From the cell containing the given text, extract its center point as [x, y] coordinate. 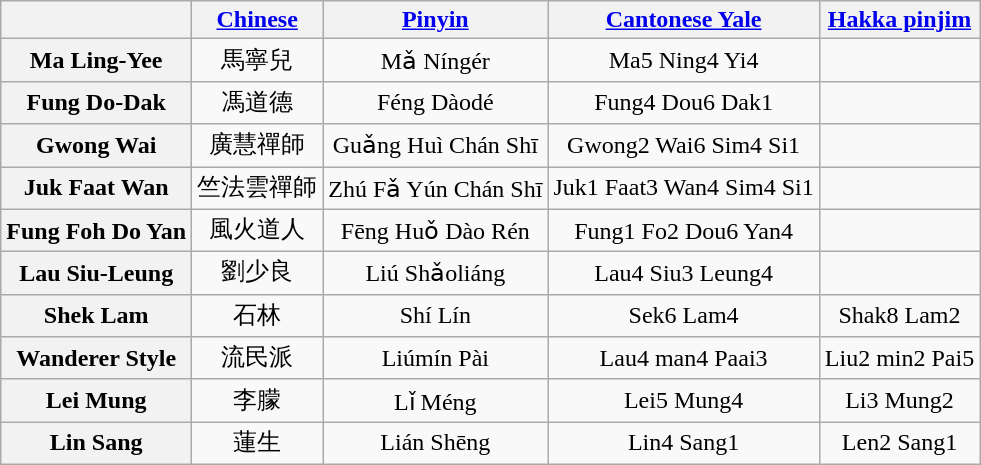
Fung Foh Do Yan [96, 230]
Shek Lam [96, 316]
石林 [258, 316]
Mǎ Níngér [436, 60]
風火道人 [258, 230]
Guǎng Huì Chán Shī [436, 146]
劉少良 [258, 274]
Pinyin [436, 20]
Li3 Mung2 [899, 400]
Lin4 Sang1 [684, 444]
Féng Dàodé [436, 102]
Fēng Huǒ Dào Rén [436, 230]
Fung4 Dou6 Dak1 [684, 102]
廣慧禪師 [258, 146]
Fung Do-Dak [96, 102]
Zhú Fǎ Yún Chán Shī [436, 188]
Lin Sang [96, 444]
Wanderer Style [96, 358]
Lau Siu-Leung [96, 274]
Juk Faat Wan [96, 188]
Lau4 Siu3 Leung4 [684, 274]
Fung1 Fo2 Dou6 Yan4 [684, 230]
Lǐ Méng [436, 400]
Ma5 Ning4 Yi4 [684, 60]
Sek6 Lam4 [684, 316]
Lau4 man4 Paai3 [684, 358]
Ma Ling-Yee [96, 60]
Lei Mung [96, 400]
馬寧兒 [258, 60]
Gwong Wai [96, 146]
Liúmín Pài [436, 358]
蓮生 [258, 444]
李朦 [258, 400]
Lián Shēng [436, 444]
Juk1 Faat3 Wan4 Sim4 Si1 [684, 188]
Lei5 Mung4 [684, 400]
Hakka pinjim [899, 20]
竺法雲禪師 [258, 188]
Liu2 min2 Pai5 [899, 358]
Chinese [258, 20]
流民派 [258, 358]
馮道德 [258, 102]
Shak8 Lam2 [899, 316]
Cantonese Yale [684, 20]
Gwong2 Wai6 Sim4 Si1 [684, 146]
Liú Shǎoliáng [436, 274]
Shí Lín [436, 316]
Len2 Sang1 [899, 444]
